Output the [X, Y] coordinate of the center of the cell containing the given text.  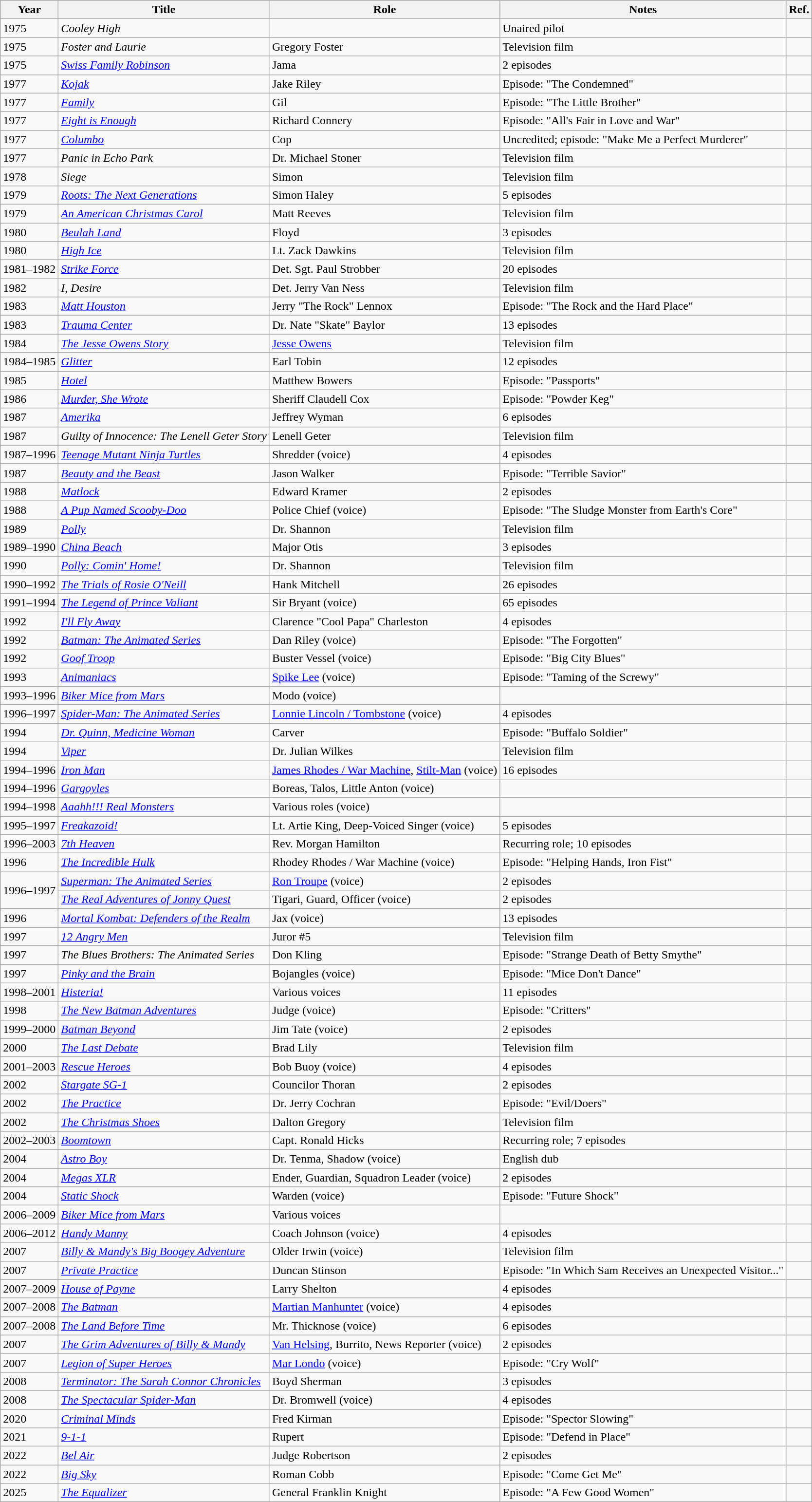
Sheriff Claudell Cox [385, 399]
Ender, Guardian, Squadron Leader (voice) [385, 1178]
Murder, She Wrote [164, 399]
Clarence "Cool Papa" Charleston [385, 621]
Glitter [164, 362]
Dr. Quinn, Medicine Woman [164, 732]
1986 [29, 399]
1991–1994 [29, 603]
Histeria! [164, 992]
Stargate SG-1 [164, 1085]
Earl Tobin [385, 362]
General Franklin Knight [385, 1493]
Jeffrey Wyman [385, 417]
Astro Boy [164, 1159]
2007–2009 [29, 1289]
Batman Beyond [164, 1029]
Episode: "Terrible Savior" [643, 473]
The Incredible Hulk [164, 863]
Billy & Mandy's Big Boogey Adventure [164, 1252]
1987–1996 [29, 454]
Dan Riley (voice) [385, 640]
Title [164, 10]
Role [385, 10]
Strike Force [164, 269]
2021 [29, 1437]
Episode: "Buffalo Soldier" [643, 732]
Lonnie Lincoln / Tombstone (voice) [385, 714]
Carver [385, 732]
Cooley High [164, 28]
Amerika [164, 417]
Hotel [164, 380]
2006–2009 [29, 1215]
1990 [29, 566]
A Pup Named Scooby-Doo [164, 510]
Static Shock [164, 1196]
Uncredited; episode: "Make Me a Perfect Murderer" [643, 139]
Superman: The Animated Series [164, 881]
Police Chief (voice) [385, 510]
Guilty of Innocence: The Lenell Geter Story [164, 436]
2020 [29, 1419]
Jax (voice) [385, 918]
Councilor Thoran [385, 1085]
Episode: "Defend in Place" [643, 1437]
The Christmas Shoes [164, 1122]
The Spectacular Spider-Man [164, 1400]
Boyd Sherman [385, 1381]
1978 [29, 176]
1990–1992 [29, 584]
Lt. Artie King, Deep-Voiced Singer (voice) [385, 826]
The Batman [164, 1307]
The Blues Brothers: The Animated Series [164, 955]
Det. Sgt. Paul Strobber [385, 269]
Episode: "The Condemned" [643, 84]
Polly [164, 528]
Van Helsing, Burrito, News Reporter (voice) [385, 1344]
The New Batman Adventures [164, 1011]
Judge Robertson [385, 1456]
Unaired pilot [643, 28]
2001–2003 [29, 1066]
12 episodes [643, 362]
1985 [29, 380]
Episode: "Mice Don't Dance" [643, 974]
Mr. Thicknose (voice) [385, 1326]
Richard Connery [385, 121]
Tigari, Guard, Officer (voice) [385, 900]
Private Practice [164, 1270]
Jama [385, 65]
Jake Riley [385, 84]
Episode: "Critters" [643, 1011]
Handy Manny [164, 1233]
Episode: "The Forgotten" [643, 640]
Capt. Ronald Hicks [385, 1141]
1998–2001 [29, 992]
Pinky and the Brain [164, 974]
Episode: "The Rock and the Hard Place" [643, 306]
Episode: "Helping Hands, Iron Fist" [643, 863]
Episode: "Cry Wolf" [643, 1363]
Terminator: The Sarah Connor Chronicles [164, 1381]
Lt. Zack Dawkins [385, 251]
I, Desire [164, 288]
Major Otis [385, 547]
Larry Shelton [385, 1289]
Siege [164, 176]
An American Christmas Carol [164, 213]
Roman Cobb [385, 1474]
2025 [29, 1493]
20 episodes [643, 269]
Cop [385, 139]
26 episodes [643, 584]
Freakazoid! [164, 826]
Dr. Tenma, Shadow (voice) [385, 1159]
Mar Londo (voice) [385, 1363]
Spider-Man: The Animated Series [164, 714]
Recurring role; 7 episodes [643, 1141]
Boreas, Talos, Little Anton (voice) [385, 788]
I'll Fly Away [164, 621]
1995–1997 [29, 826]
James Rhodes / War Machine, Stilt-Man (voice) [385, 770]
Family [164, 102]
Iron Man [164, 770]
The Practice [164, 1103]
English dub [643, 1159]
Gil [385, 102]
Simon Haley [385, 195]
Ref. [799, 10]
Polly: Comin' Home! [164, 566]
Swiss Family Robinson [164, 65]
2002–2003 [29, 1141]
7th Heaven [164, 844]
Gargoyles [164, 788]
Don Kling [385, 955]
Trauma Center [164, 325]
Episode: "Strange Death of Betty Smythe" [643, 955]
1998 [29, 1011]
Teenage Mutant Ninja Turtles [164, 454]
Warden (voice) [385, 1196]
1993–1996 [29, 695]
Matt Reeves [385, 213]
Dr. Nate "Skate" Baylor [385, 325]
Bel Air [164, 1456]
Juror #5 [385, 937]
Panic in Echo Park [164, 158]
2000 [29, 1048]
Animaniacs [164, 677]
Rescue Heroes [164, 1066]
Hank Mitchell [385, 584]
Buster Vessel (voice) [385, 658]
Matt Houston [164, 306]
Lenell Geter [385, 436]
Martian Manhunter (voice) [385, 1307]
Jim Tate (voice) [385, 1029]
China Beach [164, 547]
Beauty and the Beast [164, 473]
Notes [643, 10]
Simon [385, 176]
Year [29, 10]
1994–1998 [29, 807]
Bob Buoy (voice) [385, 1066]
Beulah Land [164, 232]
Modo (voice) [385, 695]
Criminal Minds [164, 1419]
Episode: "A Few Good Women" [643, 1493]
Episode: "The Little Brother" [643, 102]
1989 [29, 528]
The Land Before Time [164, 1326]
The Last Debate [164, 1048]
Episode: "All's Fair in Love and War" [643, 121]
The Trials of Rosie O'Neill [164, 584]
Columbo [164, 139]
Goof Troop [164, 658]
Dr. Jerry Cochran [385, 1103]
9-1-1 [164, 1437]
The Real Adventures of Jonny Quest [164, 900]
Megas XLR [164, 1178]
Coach Johnson (voice) [385, 1233]
Shredder (voice) [385, 454]
House of Payne [164, 1289]
Mortal Kombat: Defenders of the Realm [164, 918]
1984 [29, 343]
The Jesse Owens Story [164, 343]
Episode: "Big City Blues" [643, 658]
The Equalizer [164, 1493]
Episode: "Future Shock" [643, 1196]
Judge (voice) [385, 1011]
Dr. Julian Wilkes [385, 751]
Legion of Super Heroes [164, 1363]
1981–1982 [29, 269]
Eight is Enough [164, 121]
1982 [29, 288]
Episode: "Powder Keg" [643, 399]
Batman: The Animated Series [164, 640]
Foster and Laurie [164, 47]
12 Angry Men [164, 937]
1999–2000 [29, 1029]
Episode: "The Sludge Monster from Earth's Core" [643, 510]
Bojangles (voice) [385, 974]
Kojak [164, 84]
Gregory Foster [385, 47]
1989–1990 [29, 547]
Jesse Owens [385, 343]
Older Irwin (voice) [385, 1252]
Dr. Bromwell (voice) [385, 1400]
Fred Kirman [385, 1419]
Big Sky [164, 1474]
Aaahh!!! Real Monsters [164, 807]
Dalton Gregory [385, 1122]
Rhodey Rhodes / War Machine (voice) [385, 863]
11 episodes [643, 992]
The Grim Adventures of Billy & Mandy [164, 1344]
Spike Lee (voice) [385, 677]
Episode: "Spector Slowing" [643, 1419]
Episode: "Evil/Doers" [643, 1103]
Rupert [385, 1437]
High Ice [164, 251]
The Legend of Prince Valiant [164, 603]
Rev. Morgan Hamilton [385, 844]
Roots: The Next Generations [164, 195]
Viper [164, 751]
Det. Jerry Van Ness [385, 288]
65 episodes [643, 603]
Matlock [164, 491]
1996–2003 [29, 844]
Boomtown [164, 1141]
Ron Troupe (voice) [385, 881]
Matthew Bowers [385, 380]
2006–2012 [29, 1233]
Dr. Michael Stoner [385, 158]
Edward Kramer [385, 491]
Jerry "The Rock" Lennox [385, 306]
Recurring role; 10 episodes [643, 844]
1984–1985 [29, 362]
Episode: "In Which Sam Receives an Unexpected Visitor..." [643, 1270]
16 episodes [643, 770]
1993 [29, 677]
Episode: "Come Get Me" [643, 1474]
Sir Bryant (voice) [385, 603]
Episode: "Passports" [643, 380]
Jason Walker [385, 473]
Duncan Stinson [385, 1270]
Various roles (voice) [385, 807]
Episode: "Taming of the Screwy" [643, 677]
Floyd [385, 232]
Brad Lily [385, 1048]
